Provide the (X, Y) coordinate of the cell's center where the given text is located.  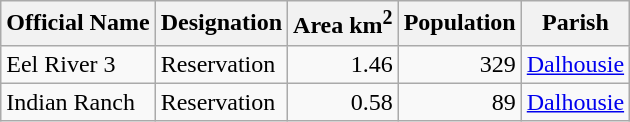
Official Name (78, 24)
Area km2 (344, 24)
89 (460, 102)
Designation (221, 24)
329 (460, 64)
Population (460, 24)
Parish (575, 24)
Indian Ranch (78, 102)
0.58 (344, 102)
1.46 (344, 64)
Eel River 3 (78, 64)
